Provide the (X, Y) coordinate of the cell's center where the given text is located.  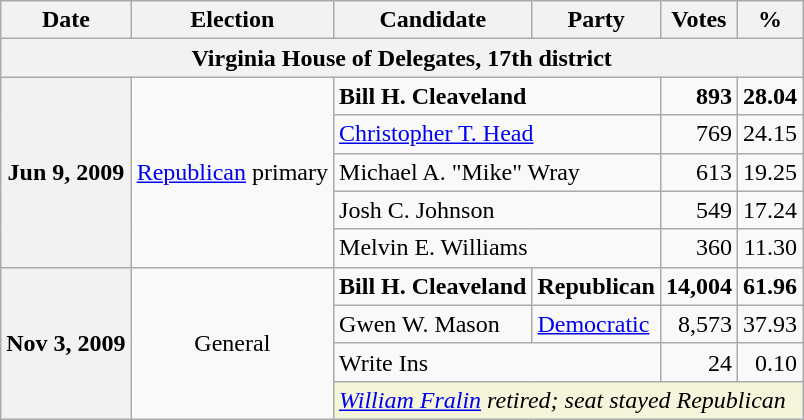
Election (232, 20)
8,573 (698, 324)
Melvin E. Williams (498, 248)
28.04 (770, 96)
24.15 (770, 134)
Democratic (596, 324)
Christopher T. Head (498, 134)
General (232, 343)
Candidate (433, 20)
61.96 (770, 286)
Gwen W. Mason (433, 324)
Votes (698, 20)
Michael A. "Mike" Wray (498, 172)
37.93 (770, 324)
Virginia House of Delegates, 17th district (402, 58)
Write Ins (498, 362)
11.30 (770, 248)
17.24 (770, 210)
360 (698, 248)
% (770, 20)
Nov 3, 2009 (66, 343)
Republican (596, 286)
14,004 (698, 286)
549 (698, 210)
William Fralin retired; seat stayed Republican (568, 400)
Date (66, 20)
Josh C. Johnson (498, 210)
769 (698, 134)
0.10 (770, 362)
613 (698, 172)
19.25 (770, 172)
Jun 9, 2009 (66, 172)
893 (698, 96)
Party (596, 20)
24 (698, 362)
Republican primary (232, 172)
